Pinpoint the cell where the given text exists, returning its [X, Y] midpoint coordinate. 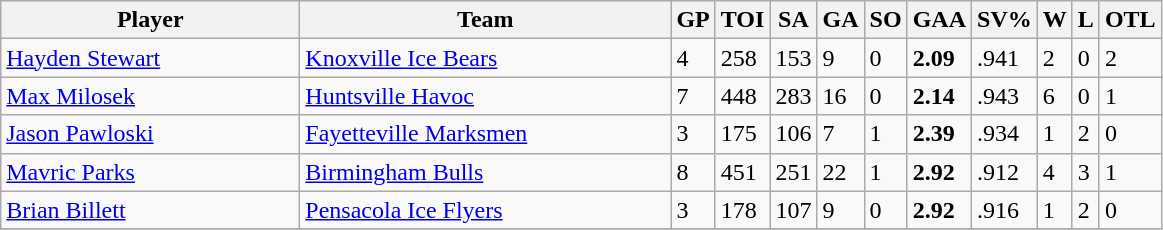
Knoxville Ice Bears [486, 58]
2.09 [939, 58]
16 [840, 96]
Jason Pawloski [150, 134]
153 [794, 58]
175 [742, 134]
L [1086, 20]
SO [886, 20]
W [1054, 20]
6 [1054, 96]
.916 [1005, 210]
451 [742, 172]
.941 [1005, 58]
TOI [742, 20]
SA [794, 20]
258 [742, 58]
22 [840, 172]
GP [693, 20]
GAA [939, 20]
Team [486, 20]
178 [742, 210]
251 [794, 172]
Fayetteville Marksmen [486, 134]
106 [794, 134]
OTL [1130, 20]
2.39 [939, 134]
2.14 [939, 96]
.912 [1005, 172]
107 [794, 210]
283 [794, 96]
.934 [1005, 134]
.943 [1005, 96]
SV% [1005, 20]
Player [150, 20]
Huntsville Havoc [486, 96]
Birmingham Bulls [486, 172]
Pensacola Ice Flyers [486, 210]
Hayden Stewart [150, 58]
448 [742, 96]
Brian Billett [150, 210]
Max Milosek [150, 96]
GA [840, 20]
Mavric Parks [150, 172]
8 [693, 172]
